Find where the given text appears and provide that cell's center as [X, Y] coordinate. 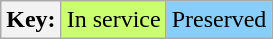
Preserved [219, 20]
In service [114, 20]
Key: [31, 20]
